Extract the [x, y] coordinate from the center of the cell holding the provided text.  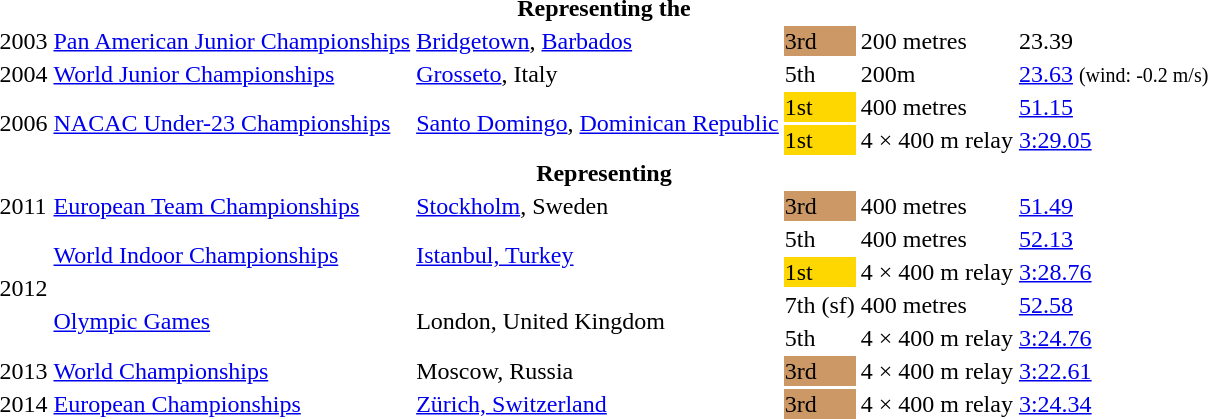
World Indoor Championships [232, 256]
200 metres [936, 41]
7th (sf) [820, 305]
Bridgetown, Barbados [598, 41]
Istanbul, Turkey [598, 256]
Grosseto, Italy [598, 74]
European Team Championships [232, 206]
World Championships [232, 371]
Moscow, Russia [598, 371]
European Championships [232, 404]
NACAC Under-23 Championships [232, 124]
Stockholm, Sweden [598, 206]
Zürich, Switzerland [598, 404]
Pan American Junior Championships [232, 41]
Olympic Games [232, 322]
200m [936, 74]
World Junior Championships [232, 74]
Santo Domingo, Dominican Republic [598, 124]
London, United Kingdom [598, 322]
